From the cell containing the given text, extract its center point as [x, y] coordinate. 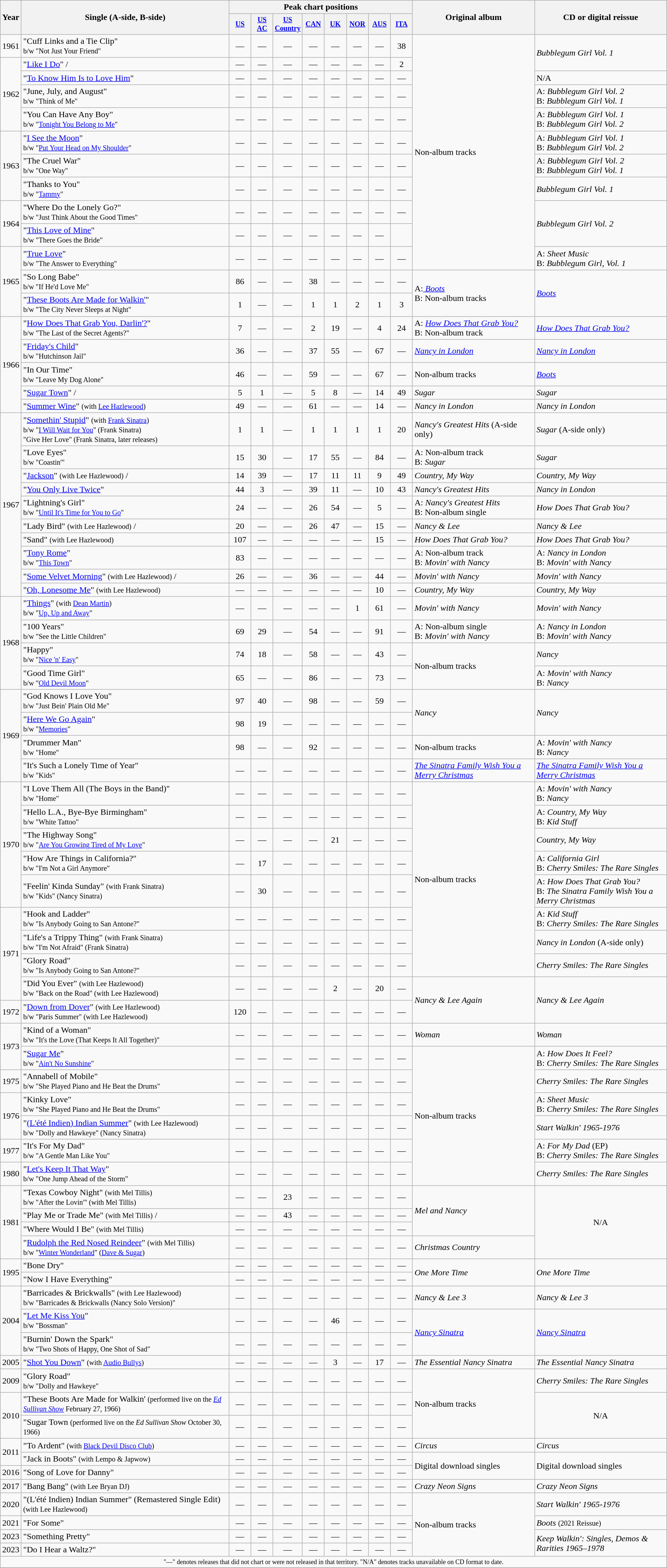
2009 [11, 1380]
"These Boots Are Made for Walkin' (performed live on the Ed Sullivan Show February 27, 1966) [125, 1404]
"Happy"b/w "Nice 'n' Easy" [125, 655]
Single (A-side, B-side) [125, 17]
"How Are Things in California?"b/w "I'm Not a Girl Anymore" [125, 863]
"These Boots Are Made for Walkin'"b/w "The City Never Sleeps at Night" [125, 305]
"Thanks to You"b/w "Tammy" [125, 189]
2005 [11, 1362]
"You Only Live Twice" [125, 489]
"Play Me or Trade Me" (with Mel Tillis) / [125, 1215]
40 [262, 701]
Bubblegum Girl Vol. 2 [601, 224]
Keep Walkin': Singles, Demos & Rarities 1965–1978 [601, 1543]
1980 [11, 1174]
"Hello L.A., Bye-Bye Birmingham"b/w "White Tattoo" [125, 817]
A: For My Dad (EP)B: Cherry Smiles: The Rare Singles [601, 1150]
97 [240, 701]
Mel and Nancy [474, 1211]
"—" denotes releases that did not chart or were not released in that territory. "N/A" denotes tracks unavailable on CD format to date. [333, 1562]
91 [379, 631]
120 [240, 1011]
US Country [288, 24]
"Glory Road"b/w "Dolly and Hawkeye" [125, 1380]
"It's For My Dad"b/w "A Gentle Man Like You" [125, 1150]
NOR [357, 24]
A: How Does That Grab You?B: Non-album track [474, 328]
"The Highway Song"b/w "Are You Growing Tired of My Love" [125, 840]
"Down from Dover" (with Lee Hazlewood)b/w "Paris Summer" (with Lee Hazlewood) [125, 1011]
A: Non-album trackB: Movin' with Nancy [474, 558]
2017 [11, 1486]
"Kind of a Woman"b/w "It's the Love (That Keeps It All Together)" [125, 1035]
"Now I Have Everything" [125, 1279]
A: Sheet MusicB: Bubblegum Girl, Vol. 1 [601, 259]
47 [335, 526]
37 [313, 351]
Boots (2021 Reissue) [601, 1523]
AUS [379, 24]
1972 [11, 1011]
"For Some" [125, 1523]
1965 [11, 281]
74 [240, 655]
2004 [11, 1320]
Original album [474, 17]
1968 [11, 643]
1969 [11, 735]
"Shot You Down" (with Audio Bullys) [125, 1362]
92 [313, 747]
58 [313, 655]
"Annabell of Mobile"b/w "She Played Piano and He Beat the Drums" [125, 1081]
"(L'été Indien) Indian Summer" (with Lee Hazlewood)b/w "Dolly and Hawkeye" (Nancy Sinatra) [125, 1127]
1966 [11, 365]
7 [240, 328]
"(L'été Indien) Indian Summer" (Remastered Single Edit) (with Lee Hazlewood) [125, 1504]
"Rudolph the Red Nosed Reindeer" (with Mel Tillis)b/w "Winter Wonderland" (Dave & Sugar) [125, 1247]
84 [379, 457]
1967 [11, 505]
CAN [313, 24]
8 [335, 392]
US [240, 24]
A: BootsB: Non-album tracks [474, 293]
"Let's Keep It That Way"b/w "One Jump Ahead of the Storm" [125, 1174]
"Love Eyes"b/w "Coastin'" [125, 457]
1995 [11, 1272]
"Feelin' Kinda Sunday" (with Frank Sinatra)b/w "Kids" (Nancy Sinatra) [125, 891]
ITA [402, 24]
69 [240, 631]
18 [262, 655]
"Song of Love for Danny" [125, 1473]
1970 [11, 845]
Sugar (A-side only) [601, 429]
"Like I Do" / [125, 64]
21 [335, 840]
"Lady Bird" (with Lee Hazlewood) / [125, 526]
1962 [11, 94]
"It's Such a Lonely Time of Year"b/w "Kids" [125, 770]
"Drummer Man"b/w "Home" [125, 747]
"Cuff Links and a Tie Clip"b/w "Not Just Your Friend" [125, 46]
"Sand" (with Lee Hazlewood) [125, 540]
"Jack in Boots" (with Lempo & Japwow) [125, 1459]
"So Long Babe"b/w "If He'd Love Me" [125, 281]
"I See the Moon"b/w "Put Your Head on My Shoulder" [125, 142]
83 [240, 558]
A: Kid StuffB: Cherry Smiles: The Rare Singles [601, 919]
1971 [11, 954]
1975 [11, 1081]
Christmas Country [474, 1247]
107 [240, 540]
"Here We Go Again"b/w "Memories" [125, 724]
"Bang Bang" (with Lee Bryan DJ) [125, 1486]
2020 [11, 1504]
"Jackson" (with Lee Hazlewood) / [125, 476]
"Sugar Town (performed live on the Ed Sullivan Show October 30, 1966) [125, 1427]
A: Non-album singleB: Movin' with Nancy [474, 631]
A: Nancy's Greatest HitsB: Non-album single [474, 508]
"Summer Wine" (with Lee Hazlewood) [125, 406]
"Sugar Me"b/w "Ain't No Sunshine" [125, 1058]
"Where Would I Be" (with Mel Tillis) [125, 1229]
"Texas Cowboy Night" (with Mel Tillis)b/w "After the Lovin'" (with Mel Tillis) [125, 1197]
"The Cruel War"b/w "One Way" [125, 166]
A: How Does That Grab You?B: The Sinatra Family Wish You a Merry Christmas [601, 891]
"Friday's Child"b/w "Hutchinson Jail" [125, 351]
"I Love Them All (The Boys in the Band)"b/w "Home" [125, 793]
"June, July, and August"b/w "Think of Me" [125, 96]
1976 [11, 1116]
73 [379, 677]
"Good Time Girl"b/w "Old Devil Moon" [125, 677]
Nancy in London (A-side only) [601, 942]
"How Does That Grab You, Darlin'?"b/w "The Last of the Secret Agents?" [125, 328]
CD or digital reissue [601, 17]
29 [262, 631]
"Do I Hear a Waltz?" [125, 1550]
23 [288, 1197]
"Where Do the Lonely Go?"b/w "Just Think About the Good Times" [125, 212]
"In Our Time"b/w "Leave My Dog Alone" [125, 374]
"Let Me Kiss You"b/w "Bossman" [125, 1320]
Nancy's Greatest Hits [474, 489]
"Tony Rome"b/w "This Town" [125, 558]
1961 [11, 46]
"Somethin' Stupid" (with Frank Sinatra)b/w "I Will Wait for You" (Frank Sinatra)"Give Her Love" (Frank Sinatra, later releases) [125, 429]
"Life's a Trippy Thing" (with Frank Sinatra)b/w "I'm Not Afraid" (Frank Sinatra) [125, 942]
Nancy's Greatest Hits (A-side only) [474, 429]
"Something Pretty" [125, 1536]
A: Sheet MusicB: Cherry Smiles: The Rare Singles [601, 1104]
2021 [11, 1523]
"God Knows I Love You"b/w "Just Bein' Plain Old Me" [125, 701]
"To Ardent" (with Black Devil Disco Club) [125, 1445]
A: Non-album trackB: Sugar [474, 457]
1977 [11, 1150]
"100 Years"b/w "See the Little Children" [125, 631]
"Some Velvet Morning" (with Lee Hazlewood) / [125, 576]
2016 [11, 1473]
"Did You Ever" (with Lee Hazlewood)b/w "Back on the Road" (with Lee Hazlewood) [125, 989]
2010 [11, 1415]
A: How Does It Feel?B: Cherry Smiles: The Rare Singles [601, 1058]
"Oh, Lonesome Me" (with Lee Hazlewood) [125, 590]
"Bone Dry" [125, 1266]
"This Love of Mine"b/w "There Goes the Bride" [125, 235]
"You Can Have Any Boy"b/w "Tonight You Belong to Me" [125, 120]
A: Country, My WayB: Kid Stuff [601, 817]
UK [335, 24]
65 [240, 677]
A: California GirlB: Cherry Smiles: The Rare Singles [601, 863]
"Hook and Ladder"b/w "Is Anybody Going to San Antone?" [125, 919]
1973 [11, 1046]
4 [379, 328]
1964 [11, 224]
1963 [11, 166]
"Things" (with Dean Martin)b/w "Up, Up and Away" [125, 608]
9 [379, 476]
"Barricades & Brickwalls" (with Lee Hazlewood)b/w "Barricades & Brickwalls (Nancy Solo Version)" [125, 1298]
"Sugar Town" / [125, 392]
"To Know Him Is to Love Him" [125, 78]
"Burnin' Down the Spark"b/w "Two Shots of Happy, One Shot of Sad" [125, 1344]
"Kinky Love"b/w "She Played Piano and He Beat the Drums" [125, 1104]
"Glory Road"b/w "Is Anybody Going to San Antone?" [125, 965]
Year [11, 17]
Peak chart positions [321, 7]
1981 [11, 1222]
"True Love"b/w "The Answer to Everything" [125, 259]
USAC [262, 24]
"Lightning's Girl"b/w "Until It's Time for You to Go" [125, 508]
2011 [11, 1452]
